Locate the cell with the specified text and output its (X, Y) center coordinate. 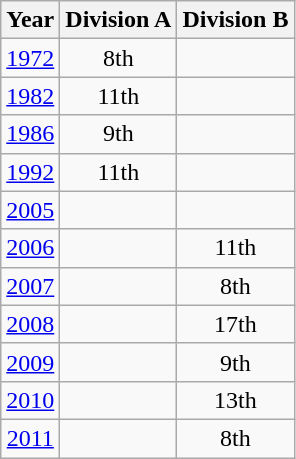
2010 (30, 400)
2007 (30, 286)
Year (30, 20)
2011 (30, 438)
Division B (236, 20)
1986 (30, 134)
1982 (30, 96)
17th (236, 324)
2009 (30, 362)
2005 (30, 210)
2008 (30, 324)
1992 (30, 172)
1972 (30, 58)
Division A (118, 20)
2006 (30, 248)
13th (236, 400)
